Determine the [x, y] coordinate at the center of the cell enclosing the given text.  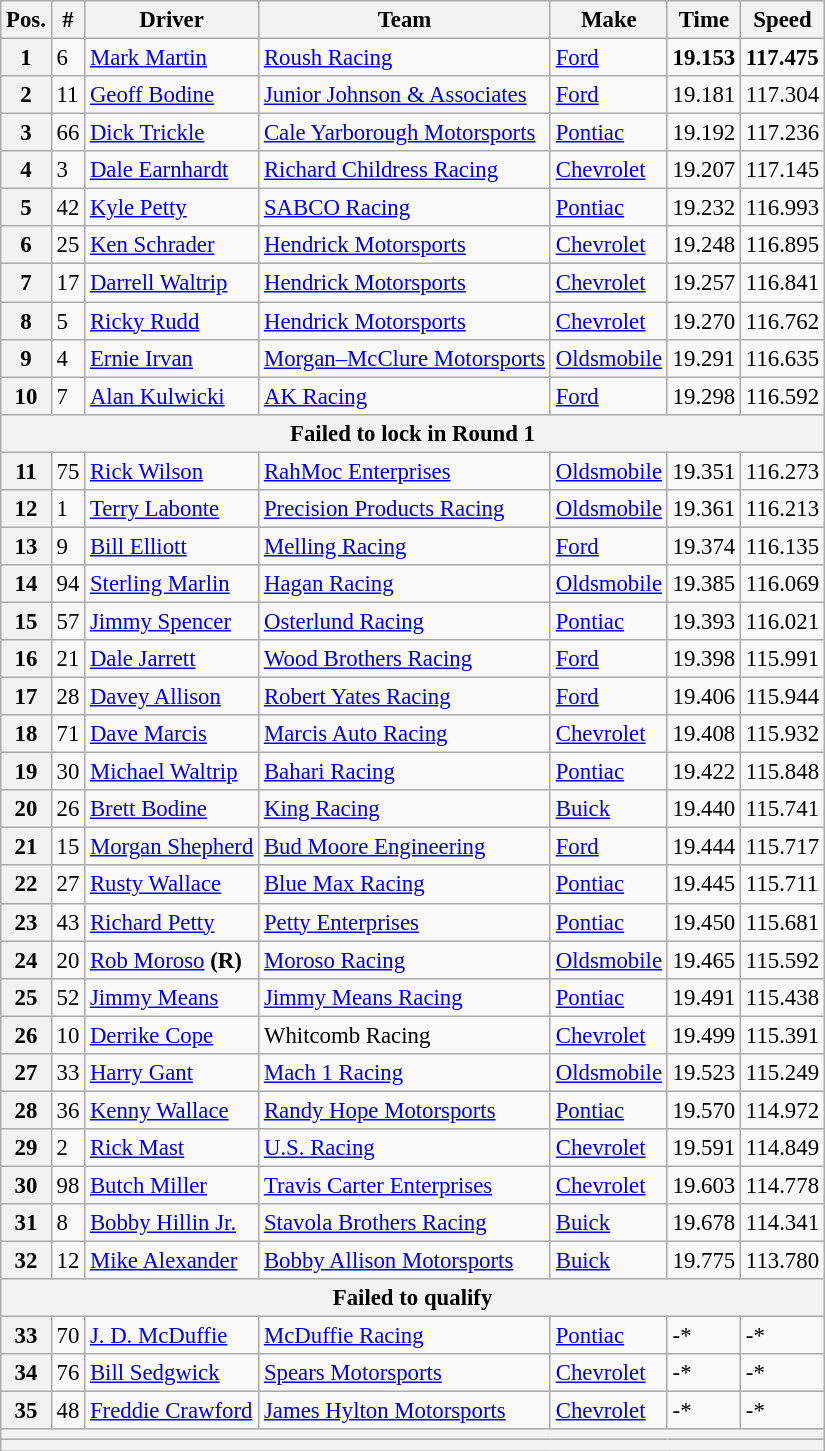
115.848 [783, 772]
Bobby Allison Motorsports [405, 1261]
19.291 [704, 358]
Dave Marcis [172, 734]
70 [68, 1336]
117.236 [783, 133]
19.523 [704, 1073]
23 [26, 922]
James Hylton Motorsports [405, 1411]
116.762 [783, 321]
# [68, 20]
Mark Martin [172, 58]
19.570 [704, 1110]
Terry Labonte [172, 509]
Jimmy Means [172, 997]
42 [68, 208]
19.678 [704, 1223]
Dale Jarrett [172, 659]
114.341 [783, 1223]
Bill Sedgwick [172, 1373]
Travis Carter Enterprises [405, 1185]
Robert Yates Racing [405, 697]
19 [26, 772]
115.944 [783, 697]
19.603 [704, 1185]
57 [68, 621]
Rob Moroso (R) [172, 960]
19.385 [704, 584]
Sterling Marlin [172, 584]
Speed [783, 20]
114.972 [783, 1110]
Wood Brothers Racing [405, 659]
Hagan Racing [405, 584]
32 [26, 1261]
Bill Elliott [172, 546]
116.135 [783, 546]
Geoff Bodine [172, 95]
Driver [172, 20]
19.248 [704, 245]
Mike Alexander [172, 1261]
Junior Johnson & Associates [405, 95]
48 [68, 1411]
Rusty Wallace [172, 885]
Jimmy Means Racing [405, 997]
Kenny Wallace [172, 1110]
Precision Products Racing [405, 509]
19.192 [704, 133]
19.232 [704, 208]
SABCO Racing [405, 208]
Kyle Petty [172, 208]
McDuffie Racing [405, 1336]
117.304 [783, 95]
Alan Kulwicki [172, 396]
19.775 [704, 1261]
Bahari Racing [405, 772]
Michael Waltrip [172, 772]
Morgan Shepherd [172, 847]
19.408 [704, 734]
71 [68, 734]
Butch Miller [172, 1185]
Mach 1 Racing [405, 1073]
115.932 [783, 734]
Moroso Racing [405, 960]
Morgan–McClure Motorsports [405, 358]
Brett Bodine [172, 809]
Spears Motorsports [405, 1373]
Ken Schrader [172, 245]
19.491 [704, 997]
Failed to lock in Round 1 [413, 433]
19.450 [704, 922]
19.270 [704, 321]
19.465 [704, 960]
52 [68, 997]
Roush Racing [405, 58]
Jimmy Spencer [172, 621]
19.351 [704, 471]
115.249 [783, 1073]
Melling Racing [405, 546]
19.444 [704, 847]
115.391 [783, 1035]
98 [68, 1185]
43 [68, 922]
Failed to qualify [413, 1298]
76 [68, 1373]
116.635 [783, 358]
Make [608, 20]
Freddie Crawford [172, 1411]
18 [26, 734]
115.592 [783, 960]
Rick Wilson [172, 471]
19.499 [704, 1035]
19.153 [704, 58]
36 [68, 1110]
115.711 [783, 885]
RahMoc Enterprises [405, 471]
31 [26, 1223]
Marcis Auto Racing [405, 734]
Cale Yarborough Motorsports [405, 133]
Davey Allison [172, 697]
19.440 [704, 809]
19.181 [704, 95]
34 [26, 1373]
115.991 [783, 659]
King Racing [405, 809]
AK Racing [405, 396]
Time [704, 20]
116.213 [783, 509]
116.273 [783, 471]
116.841 [783, 283]
Pos. [26, 20]
19.257 [704, 283]
19.298 [704, 396]
24 [26, 960]
116.895 [783, 245]
115.741 [783, 809]
Ernie Irvan [172, 358]
Richard Petty [172, 922]
13 [26, 546]
75 [68, 471]
Harry Gant [172, 1073]
Dale Earnhardt [172, 170]
19.445 [704, 885]
19.207 [704, 170]
114.849 [783, 1148]
Osterlund Racing [405, 621]
Randy Hope Motorsports [405, 1110]
113.780 [783, 1261]
Derrike Cope [172, 1035]
Team [405, 20]
35 [26, 1411]
115.717 [783, 847]
114.778 [783, 1185]
Rick Mast [172, 1148]
22 [26, 885]
Dick Trickle [172, 133]
19.406 [704, 697]
116.993 [783, 208]
115.681 [783, 922]
16 [26, 659]
19.398 [704, 659]
116.592 [783, 396]
117.475 [783, 58]
Richard Childress Racing [405, 170]
19.361 [704, 509]
Whitcomb Racing [405, 1035]
19.374 [704, 546]
U.S. Racing [405, 1148]
19.422 [704, 772]
66 [68, 133]
J. D. McDuffie [172, 1336]
94 [68, 584]
14 [26, 584]
116.021 [783, 621]
Blue Max Racing [405, 885]
19.393 [704, 621]
Bobby Hillin Jr. [172, 1223]
117.145 [783, 170]
116.069 [783, 584]
Petty Enterprises [405, 922]
115.438 [783, 997]
29 [26, 1148]
Ricky Rudd [172, 321]
19.591 [704, 1148]
Stavola Brothers Racing [405, 1223]
Bud Moore Engineering [405, 847]
Darrell Waltrip [172, 283]
